Identify which cell holds the provided text, then report its [X, Y] central coordinate. 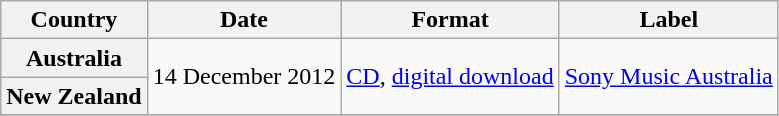
14 December 2012 [244, 77]
Date [244, 20]
CD, digital download [450, 77]
Country [74, 20]
Sony Music Australia [668, 77]
Label [668, 20]
Australia [74, 58]
New Zealand [74, 96]
Format [450, 20]
